Provide the (X, Y) coordinate of the cell's center where the given text is located.  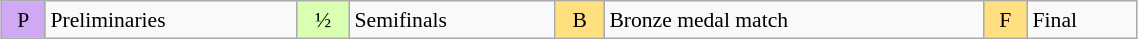
P (23, 20)
F (1005, 20)
Preliminaries (170, 20)
Semifinals (452, 20)
Bronze medal match (794, 20)
½ (324, 20)
B (580, 20)
Final (1082, 20)
